Find where the given text appears and provide that cell's center as [X, Y] coordinate. 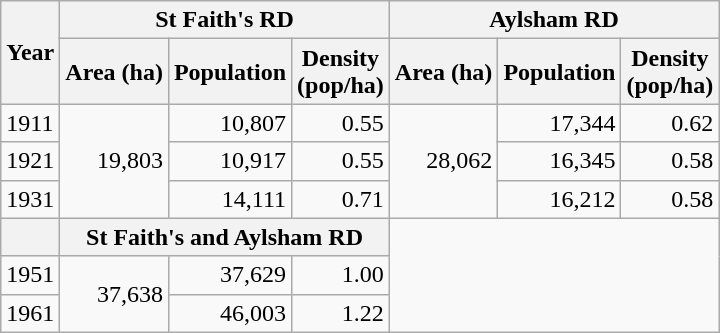
Aylsham RD [554, 20]
10,807 [230, 123]
1961 [30, 313]
28,062 [444, 161]
1.22 [341, 313]
0.71 [341, 199]
1951 [30, 275]
16,345 [560, 161]
10,917 [230, 161]
1.00 [341, 275]
1921 [30, 161]
St Faith's and Aylsham RD [224, 237]
1931 [30, 199]
37,638 [114, 294]
19,803 [114, 161]
0.62 [670, 123]
17,344 [560, 123]
46,003 [230, 313]
37,629 [230, 275]
1911 [30, 123]
St Faith's RD [224, 20]
16,212 [560, 199]
14,111 [230, 199]
Year [30, 52]
